Scan for the cell matching the given text and deliver its (x, y) coordinate at center. 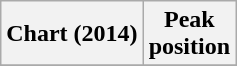
Chart (2014) (72, 34)
Peakposition (189, 34)
